Extract the (X, Y) coordinate from the center of the cell holding the provided text.  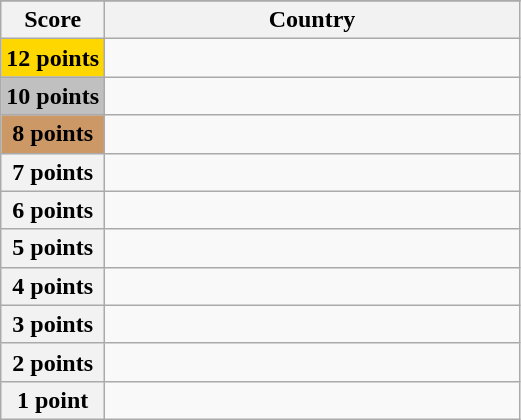
Score (53, 20)
12 points (53, 58)
3 points (53, 324)
5 points (53, 248)
6 points (53, 210)
1 point (53, 400)
8 points (53, 134)
Country (312, 20)
4 points (53, 286)
2 points (53, 362)
7 points (53, 172)
10 points (53, 96)
